Return [X, Y] of the center of cell containing provided text 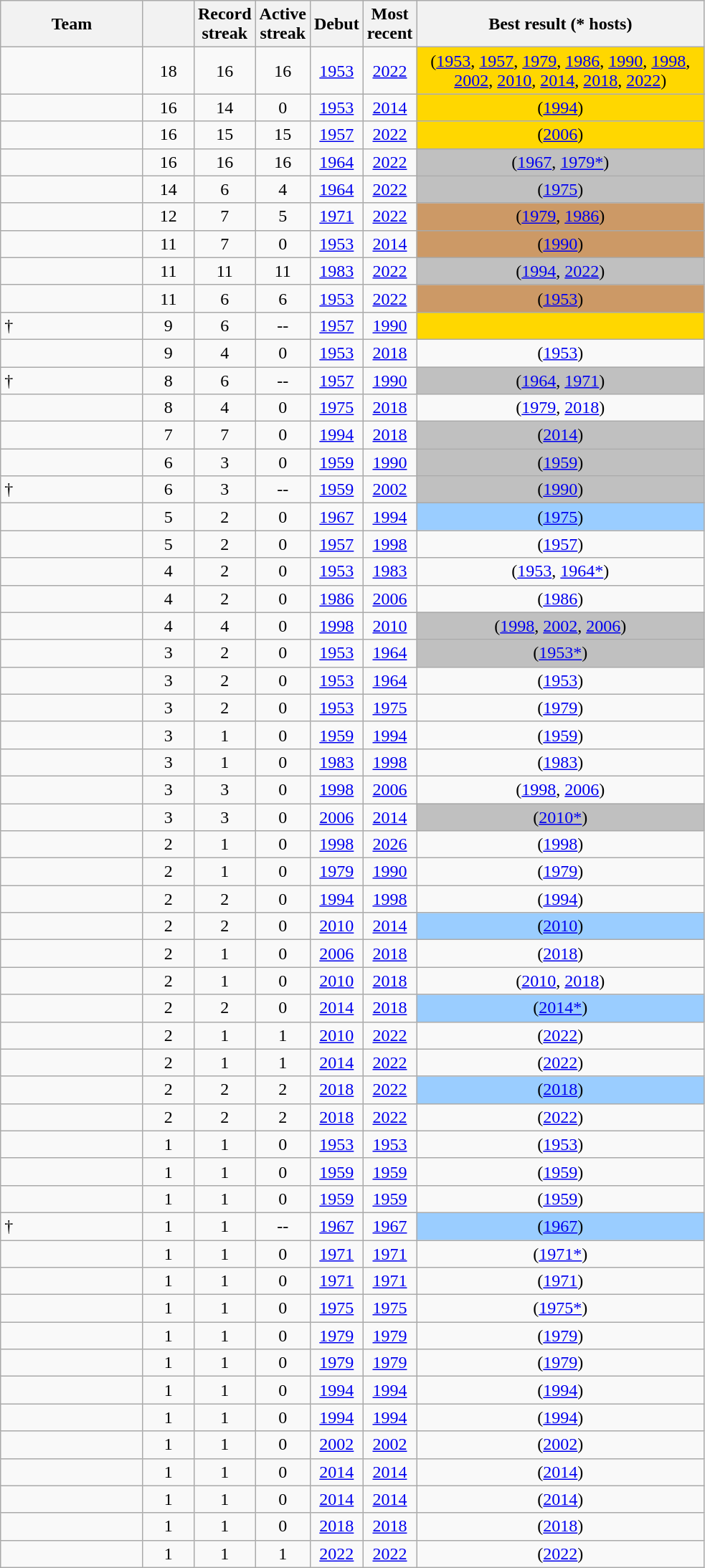
(1967, 1979*) [561, 162]
Most recent [390, 24]
(1998) [561, 845]
(2010) [561, 926]
(1979, 1986) [561, 217]
(1998, 2006) [561, 789]
(1994, 2022) [561, 271]
(2002) [561, 1445]
18 [168, 70]
(1967) [561, 1226]
(1998, 2002, 2006) [561, 626]
(1975*) [561, 1308]
(1953, 1957, 1979, 1986, 1990, 1998, 2002, 2010, 2014, 2018, 2022) [561, 70]
(2006) [561, 135]
(2014*) [561, 1008]
(1971*) [561, 1254]
(1986) [561, 599]
Team [72, 24]
1986 [336, 599]
(1983) [561, 762]
2026 [390, 845]
(2010, 2018) [561, 981]
(1953*) [561, 653]
(1971) [561, 1281]
(1953, 1964*) [561, 571]
(1964, 1971) [561, 381]
(1957) [561, 544]
(1979, 2018) [561, 408]
Recordstreak [224, 24]
12 [168, 217]
(2010*) [561, 817]
Best result (* hosts) [561, 24]
Debut [336, 24]
Activestreak [283, 24]
